Identify which cell holds the provided text, then report its (X, Y) central coordinate. 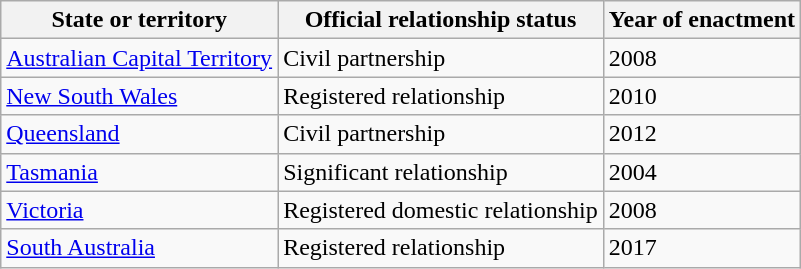
Queensland (140, 134)
Tasmania (140, 172)
Victoria (140, 210)
Australian Capital Territory (140, 58)
2017 (702, 248)
New South Wales (140, 96)
South Australia (140, 248)
Official relationship status (441, 20)
2010 (702, 96)
2004 (702, 172)
Registered domestic relationship (441, 210)
State or territory (140, 20)
Significant relationship (441, 172)
2012 (702, 134)
Year of enactment (702, 20)
